Search for the cell housing the specified text and yield its [X, Y] center coordinate. 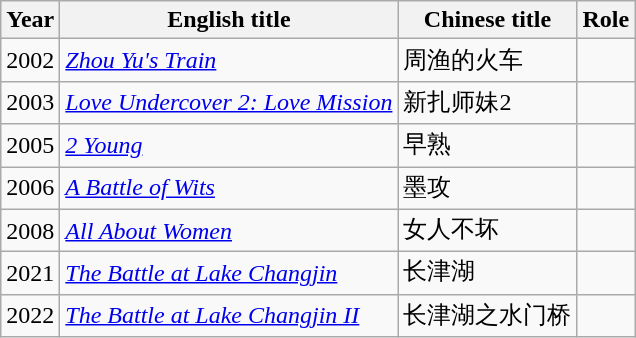
Year [30, 20]
2005 [30, 146]
长津湖 [488, 274]
2 Young [229, 146]
2008 [30, 230]
周渔的火车 [488, 60]
2021 [30, 274]
新扎师妹2 [488, 102]
Love Undercover 2: Love Mission [229, 102]
女人不坏 [488, 230]
A Battle of Wits [229, 188]
All About Women [229, 230]
English title [229, 20]
2002 [30, 60]
The Battle at Lake Changjin [229, 274]
早熟 [488, 146]
Zhou Yu's Train [229, 60]
2003 [30, 102]
2006 [30, 188]
Role [606, 20]
长津湖之水门桥 [488, 316]
The Battle at Lake Changjin II [229, 316]
Chinese title [488, 20]
2022 [30, 316]
墨攻 [488, 188]
